Identify which cell holds the provided text, then report its [X, Y] central coordinate. 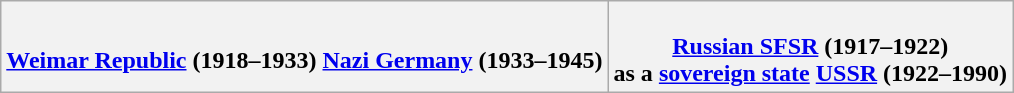
Weimar Republic (1918–1933) Nazi Germany (1933–1945) [304, 47]
Russian SFSR (1917–1922)as a sovereign state USSR (1922–1990) [810, 47]
